Return the [x, y] coordinate for the center point of the cell that contains the specified text.  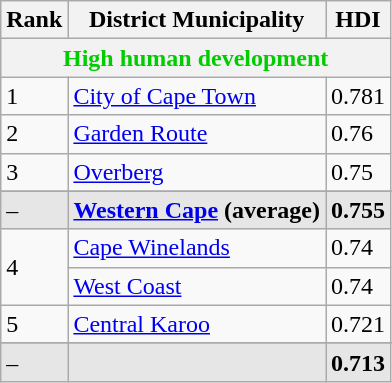
2 [34, 134]
0.781 [358, 96]
Garden Route [197, 134]
HDI [358, 20]
0.75 [358, 172]
0.713 [358, 362]
West Coast [197, 286]
City of Cape Town [197, 96]
Rank [34, 20]
5 [34, 324]
District Municipality [197, 20]
High human development [196, 58]
Central Karoo [197, 324]
0.721 [358, 324]
0.76 [358, 134]
0.755 [358, 210]
1 [34, 96]
Western Cape (average) [197, 210]
Overberg [197, 172]
Cape Winelands [197, 248]
3 [34, 172]
4 [34, 267]
